Scan for the cell matching the given text and deliver its (X, Y) coordinate at center. 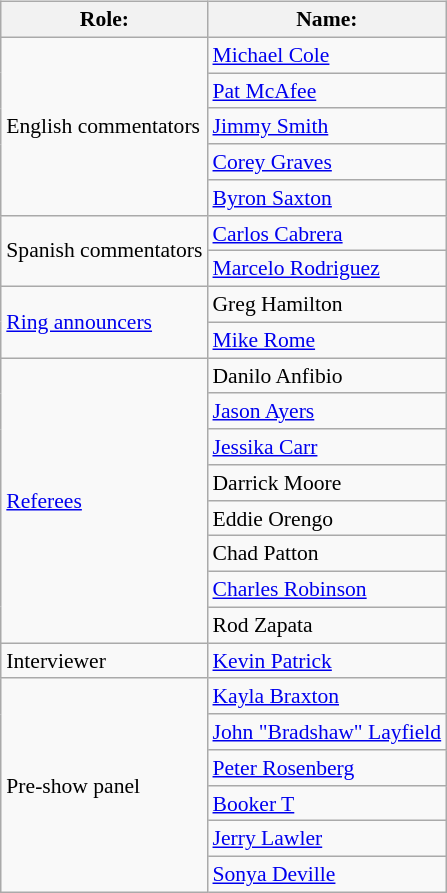
Pre-show panel (104, 785)
Michael Cole (326, 55)
Jason Ayers (326, 411)
Spanish commentators (104, 250)
Interviewer (104, 661)
John "Bradshaw" Layfield (326, 732)
Greg Hamilton (326, 305)
Rod Zapata (326, 625)
Carlos Cabrera (326, 233)
Name: (326, 20)
Jessika Carr (326, 447)
Eddie Orengo (326, 518)
Pat McAfee (326, 91)
Ring announcers (104, 322)
Byron Saxton (326, 198)
Corey Graves (326, 162)
Darrick Moore (326, 483)
Peter Rosenberg (326, 768)
English commentators (104, 126)
Kayla Braxton (326, 696)
Charles Robinson (326, 590)
Referees (104, 500)
Danilo Anfibio (326, 376)
Jimmy Smith (326, 126)
Mike Rome (326, 340)
Booker T (326, 803)
Sonya Deville (326, 875)
Marcelo Rodriguez (326, 269)
Jerry Lawler (326, 839)
Chad Patton (326, 554)
Kevin Patrick (326, 661)
Role: (104, 20)
